Pinpoint the cell where the given text exists, returning its [X, Y] midpoint coordinate. 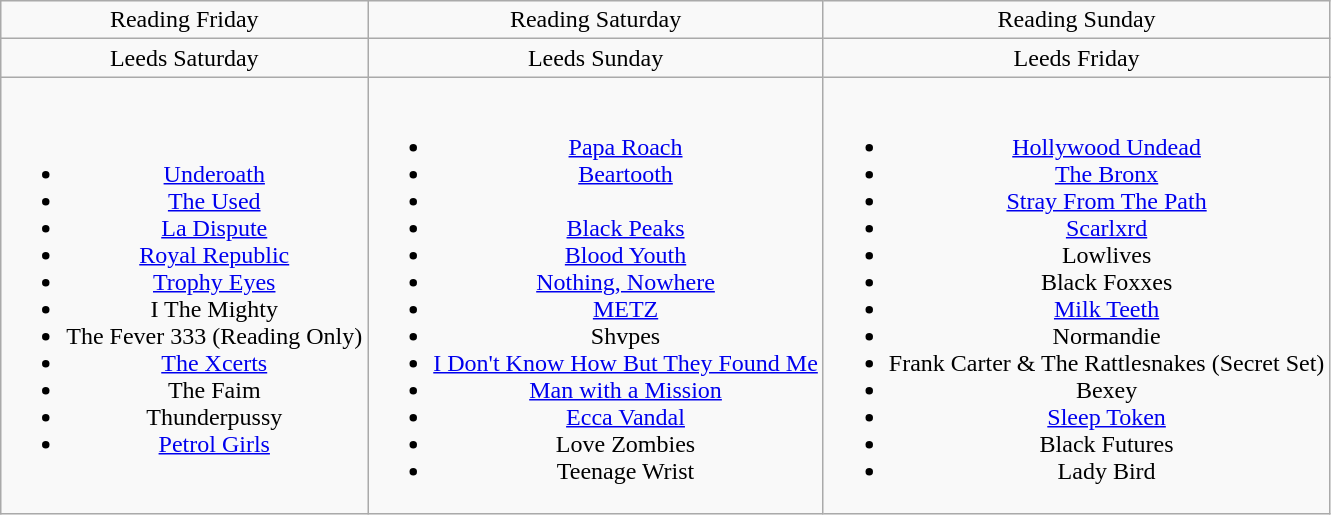
Reading Sunday [1076, 20]
Leeds Saturday [184, 58]
Leeds Friday [1076, 58]
Reading Friday [184, 20]
UnderoathThe UsedLa DisputeRoyal RepublicTrophy EyesI The MightyThe Fever 333 (Reading Only)The XcertsThe FaimThunderpussyPetrol Girls [184, 296]
Leeds Sunday [596, 58]
Reading Saturday [596, 20]
